Output the [X, Y] coordinate of the center of the cell containing the given text.  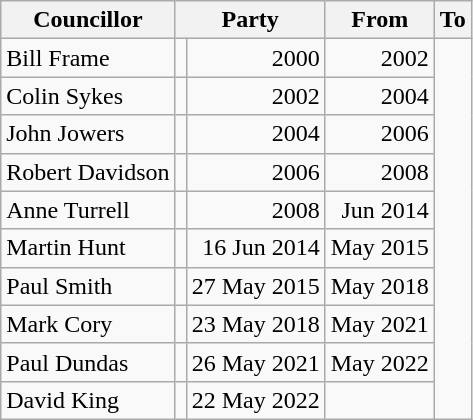
Martin Hunt [88, 248]
22 May 2022 [256, 400]
Bill Frame [88, 58]
Mark Cory [88, 324]
John Jowers [88, 134]
May 2015 [380, 248]
26 May 2021 [256, 362]
23 May 2018 [256, 324]
Party [250, 20]
Colin Sykes [88, 96]
Paul Smith [88, 286]
May 2022 [380, 362]
Anne Turrell [88, 210]
May 2021 [380, 324]
Robert Davidson [88, 172]
To [452, 20]
16 Jun 2014 [256, 248]
Jun 2014 [380, 210]
Paul Dundas [88, 362]
Councillor [88, 20]
May 2018 [380, 286]
David King [88, 400]
27 May 2015 [256, 286]
2000 [256, 58]
From [380, 20]
